Determine the [X, Y] coordinate at the center of the cell enclosing the given text.  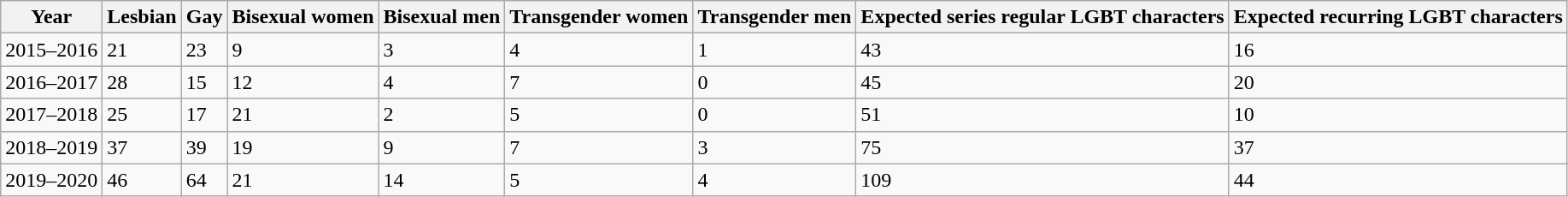
64 [204, 180]
14 [442, 180]
19 [302, 147]
Expected recurring LGBT characters [1398, 17]
2016–2017 [51, 82]
75 [1042, 147]
2019–2020 [51, 180]
Bisexual women [302, 17]
43 [1042, 50]
51 [1042, 115]
39 [204, 147]
2015–2016 [51, 50]
15 [204, 82]
17 [204, 115]
Expected series regular LGBT characters [1042, 17]
16 [1398, 50]
Year [51, 17]
2017–2018 [51, 115]
109 [1042, 180]
2 [442, 115]
20 [1398, 82]
46 [142, 180]
10 [1398, 115]
Bisexual men [442, 17]
1 [774, 50]
12 [302, 82]
45 [1042, 82]
Transgender men [774, 17]
Gay [204, 17]
23 [204, 50]
44 [1398, 180]
25 [142, 115]
2018–2019 [51, 147]
Lesbian [142, 17]
Transgender women [599, 17]
28 [142, 82]
